Capture the cell that displays the provided text and extract its (x, y) central coordinate. 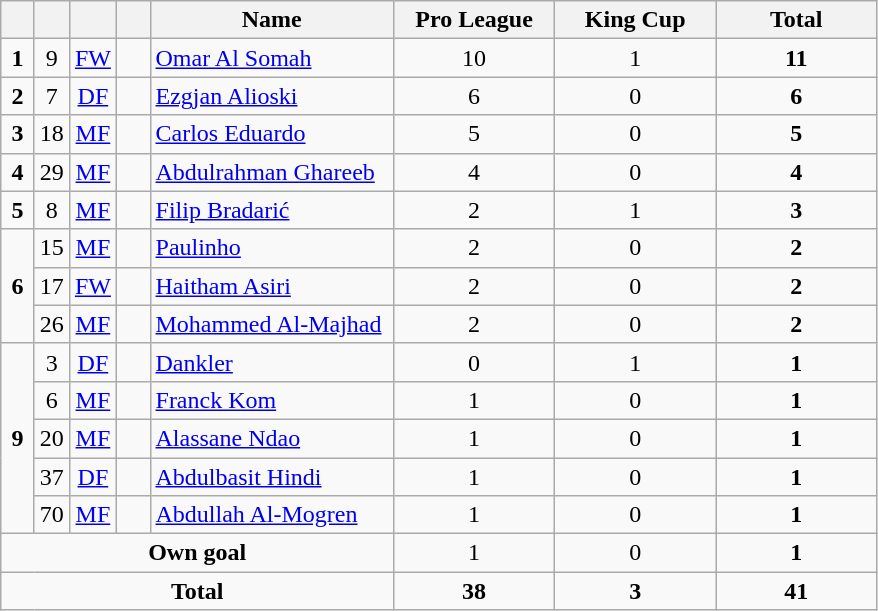
Haitham Asiri (272, 286)
29 (52, 172)
7 (52, 96)
Omar Al Somah (272, 58)
Dankler (272, 362)
17 (52, 286)
18 (52, 134)
15 (52, 248)
King Cup (636, 20)
Ezgjan Alioski (272, 96)
Pro League (474, 20)
38 (474, 591)
37 (52, 477)
41 (796, 591)
8 (52, 210)
Abdulrahman Ghareeb (272, 172)
Abdulbasit Hindi (272, 477)
Name (272, 20)
70 (52, 515)
10 (474, 58)
Abdullah Al-Mogren (272, 515)
26 (52, 324)
20 (52, 438)
Mohammed Al-Majhad (272, 324)
Alassane Ndao (272, 438)
Carlos Eduardo (272, 134)
11 (796, 58)
Filip Bradarić (272, 210)
Franck Kom (272, 400)
Own goal (198, 553)
Paulinho (272, 248)
